Scan for the cell matching the given text and deliver its [X, Y] coordinate at center. 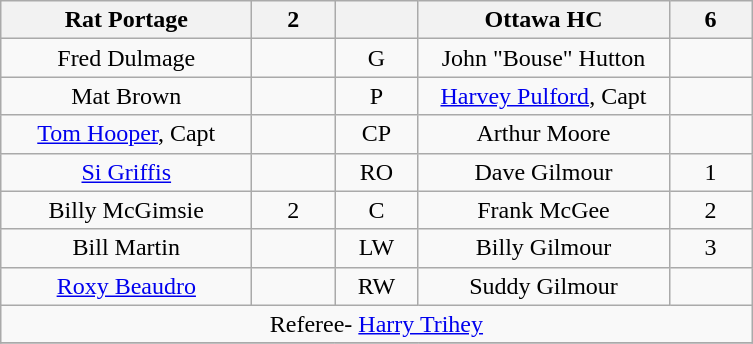
John "Bouse" Hutton [544, 58]
1 [710, 172]
Mat Brown [126, 96]
Harvey Pulford, Capt [544, 96]
G [376, 58]
Dave Gilmour [544, 172]
Ottawa HC [544, 20]
CP [376, 134]
C [376, 210]
Fred Dulmage [126, 58]
Roxy Beaudro [126, 286]
Frank McGee [544, 210]
Si Griffis [126, 172]
P [376, 96]
Bill Martin [126, 248]
Arthur Moore [544, 134]
Referee- Harry Trihey [376, 324]
RO [376, 172]
6 [710, 20]
3 [710, 248]
LW [376, 248]
Rat Portage [126, 20]
Suddy Gilmour [544, 286]
Billy McGimsie [126, 210]
Billy Gilmour [544, 248]
RW [376, 286]
Tom Hooper, Capt [126, 134]
